Determine the (X, Y) coordinate at the center of the cell enclosing the given text.  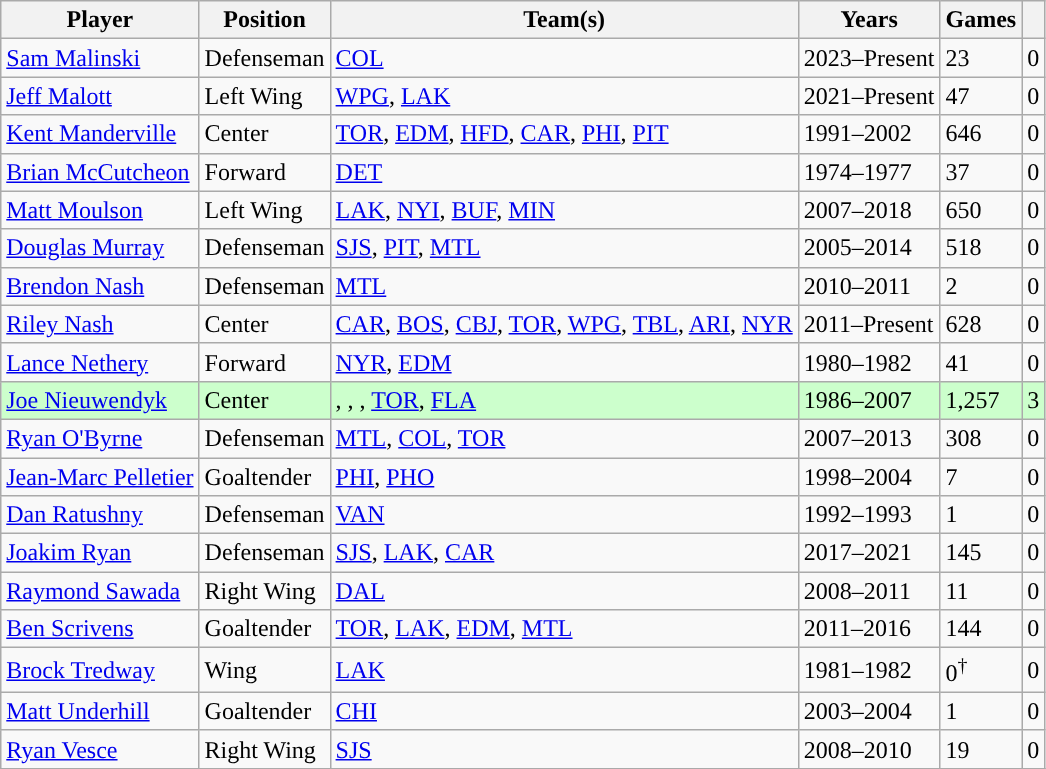
CAR, BOS, CBJ, TOR, WPG, TBL, ARI, NYR (564, 324)
2 (981, 286)
2011–2016 (869, 629)
47 (981, 96)
MTL, COL, TOR (564, 438)
646 (981, 134)
1974–1977 (869, 172)
SJS, PIT, MTL (564, 248)
PHI, PHO (564, 477)
LAK, NYI, BUF, MIN (564, 210)
Lance Nethery (100, 362)
7 (981, 477)
1981–1982 (869, 670)
Games (981, 20)
Ryan Vesce (100, 749)
Sam Malinski (100, 58)
11 (981, 591)
CHI (564, 711)
41 (981, 362)
2021–Present (869, 96)
Team(s) (564, 20)
Matt Underhill (100, 711)
518 (981, 248)
628 (981, 324)
2008–2011 (869, 591)
2007–2018 (869, 210)
1,257 (981, 400)
2008–2010 (869, 749)
WPG, LAK (564, 96)
MTL (564, 286)
0† (981, 670)
145 (981, 553)
2007–2013 (869, 438)
Joakim Ryan (100, 553)
DET (564, 172)
Brian McCutcheon (100, 172)
144 (981, 629)
1992–1993 (869, 515)
650 (981, 210)
TOR, LAK, EDM, MTL (564, 629)
Dan Ratushny (100, 515)
3 (1034, 400)
TOR, EDM, HFD, CAR, PHI, PIT (564, 134)
NYR, EDM (564, 362)
Kent Manderville (100, 134)
Brendon Nash (100, 286)
Jeff Malott (100, 96)
1986–2007 (869, 400)
19 (981, 749)
, , , TOR, FLA (564, 400)
Joe Nieuwendyk (100, 400)
Player (100, 20)
2011–Present (869, 324)
Riley Nash (100, 324)
37 (981, 172)
1991–2002 (869, 134)
COL (564, 58)
2023–Present (869, 58)
Ben Scrivens (100, 629)
Wing (264, 670)
Position (264, 20)
Years (869, 20)
2010–2011 (869, 286)
Brock Tredway (100, 670)
2017–2021 (869, 553)
Jean-Marc Pelletier (100, 477)
LAK (564, 670)
308 (981, 438)
SJS, LAK, CAR (564, 553)
Ryan O'Byrne (100, 438)
2003–2004 (869, 711)
2005–2014 (869, 248)
1998–2004 (869, 477)
SJS (564, 749)
23 (981, 58)
DAL (564, 591)
1980–1982 (869, 362)
Douglas Murray (100, 248)
VAN (564, 515)
Matt Moulson (100, 210)
Raymond Sawada (100, 591)
